Extract the (X, Y) coordinate from the center of the cell holding the provided text.  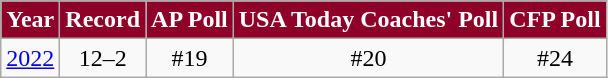
2022 (30, 58)
#20 (368, 58)
Record (103, 20)
USA Today Coaches' Poll (368, 20)
Year (30, 20)
#24 (555, 58)
AP Poll (190, 20)
CFP Poll (555, 20)
#19 (190, 58)
12–2 (103, 58)
